Locate the cell with the specified text and output its [X, Y] center coordinate. 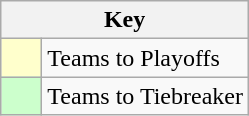
Teams to Playoffs [146, 58]
Teams to Tiebreaker [146, 96]
Key [125, 20]
